Determine the [X, Y] coordinate at the center of the cell enclosing the given text.  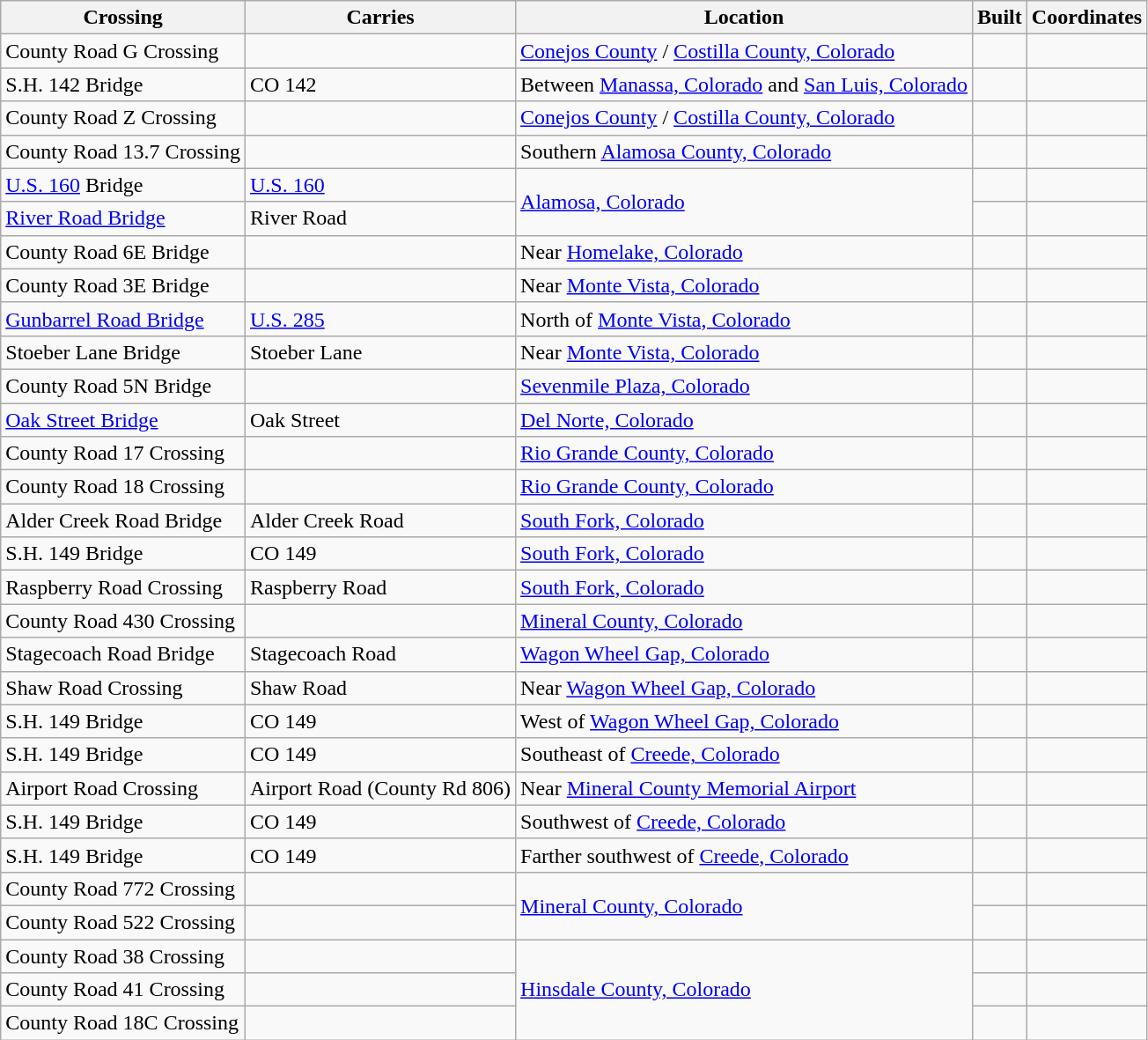
Location [745, 18]
Southwest of Creede, Colorado [745, 822]
Stagecoach Road [380, 654]
Raspberry Road Crossing [123, 587]
County Road G Crossing [123, 51]
River Road [380, 218]
CO 142 [380, 85]
County Road 38 Crossing [123, 955]
Airport Road Crossing [123, 788]
U.S. 160 Bridge [123, 185]
Alamosa, Colorado [745, 202]
Sevenmile Plaza, Colorado [745, 386]
Built [1000, 18]
Hinsdale County, Colorado [745, 989]
Near Mineral County Memorial Airport [745, 788]
Near Wagon Wheel Gap, Colorado [745, 688]
County Road 3E Bridge [123, 285]
Crossing [123, 18]
North of Monte Vista, Colorado [745, 319]
Farther southwest of Creede, Colorado [745, 855]
Wagon Wheel Gap, Colorado [745, 654]
Stoeber Lane [380, 352]
Gunbarrel Road Bridge [123, 319]
Alder Creek Road [380, 520]
Near Homelake, Colorado [745, 252]
Oak Street Bridge [123, 420]
County Road 5N Bridge [123, 386]
Raspberry Road [380, 587]
Shaw Road [380, 688]
Southern Alamosa County, Colorado [745, 151]
Oak Street [380, 420]
County Road 6E Bridge [123, 252]
Stagecoach Road Bridge [123, 654]
U.S. 160 [380, 185]
Carries [380, 18]
Between Manassa, Colorado and San Luis, Colorado [745, 85]
County Road 41 Crossing [123, 990]
U.S. 285 [380, 319]
County Road Z Crossing [123, 118]
River Road Bridge [123, 218]
County Road 772 Crossing [123, 889]
West of Wagon Wheel Gap, Colorado [745, 721]
County Road 522 Crossing [123, 922]
Airport Road (County Rd 806) [380, 788]
Del Norte, Colorado [745, 420]
Shaw Road Crossing [123, 688]
County Road 18 Crossing [123, 487]
County Road 430 Crossing [123, 621]
S.H. 142 Bridge [123, 85]
County Road 17 Crossing [123, 454]
Stoeber Lane Bridge [123, 352]
Southeast of Creede, Colorado [745, 755]
County Road 13.7 Crossing [123, 151]
Alder Creek Road Bridge [123, 520]
Coordinates [1086, 18]
County Road 18C Crossing [123, 1023]
